Pinpoint the cell where the given text exists, returning its [x, y] midpoint coordinate. 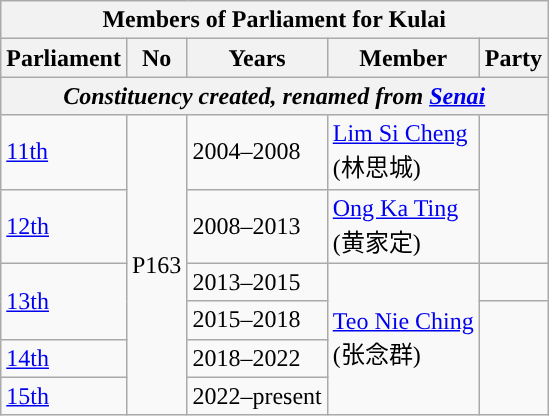
12th [64, 226]
2015–2018 [257, 320]
Lim Si Cheng (林思城) [403, 152]
Ong Ka Ting (黄家定) [403, 226]
Years [257, 58]
13th [64, 301]
Member [403, 58]
P163 [156, 265]
14th [64, 358]
Members of Parliament for Kulai [274, 20]
Parliament [64, 58]
No [156, 58]
15th [64, 396]
11th [64, 152]
Party [513, 58]
Teo Nie Ching (张念群) [403, 339]
2013–2015 [257, 282]
2008–2013 [257, 226]
Constituency created, renamed from Senai [274, 96]
2004–2008 [257, 152]
2018–2022 [257, 358]
2022–present [257, 396]
